From the cell containing the given text, extract its center point as (x, y) coordinate. 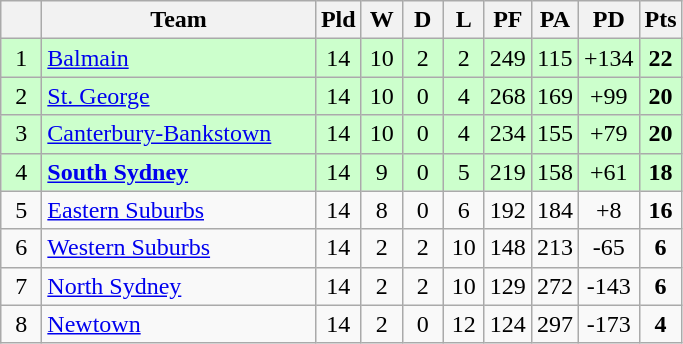
12 (464, 324)
Western Suburbs (179, 248)
PA (554, 20)
148 (508, 248)
22 (660, 58)
Team (179, 20)
219 (508, 172)
W (382, 20)
Pts (660, 20)
169 (554, 96)
9 (382, 172)
+8 (608, 210)
+99 (608, 96)
1 (22, 58)
7 (22, 286)
Balmain (179, 58)
-143 (608, 286)
L (464, 20)
D (422, 20)
Pld (338, 20)
184 (554, 210)
249 (508, 58)
158 (554, 172)
St. George (179, 96)
PD (608, 20)
+134 (608, 58)
-173 (608, 324)
-65 (608, 248)
115 (554, 58)
18 (660, 172)
+61 (608, 172)
213 (554, 248)
South Sydney (179, 172)
PF (508, 20)
129 (508, 286)
272 (554, 286)
North Sydney (179, 286)
155 (554, 134)
Newtown (179, 324)
234 (508, 134)
Eastern Suburbs (179, 210)
268 (508, 96)
124 (508, 324)
16 (660, 210)
+79 (608, 134)
297 (554, 324)
Canterbury-Bankstown (179, 134)
3 (22, 134)
192 (508, 210)
